Identify which cell holds the provided text, then report its (X, Y) central coordinate. 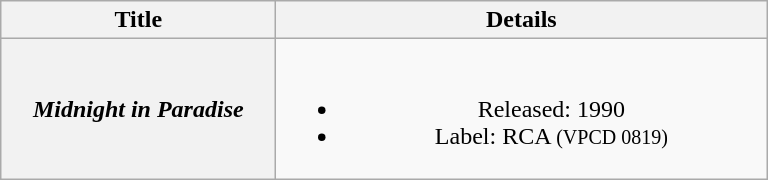
Midnight in Paradise (138, 109)
Released: 1990Label: RCA (VPCD 0819) (522, 109)
Title (138, 20)
Details (522, 20)
